Search for the cell housing the specified text and yield its [X, Y] center coordinate. 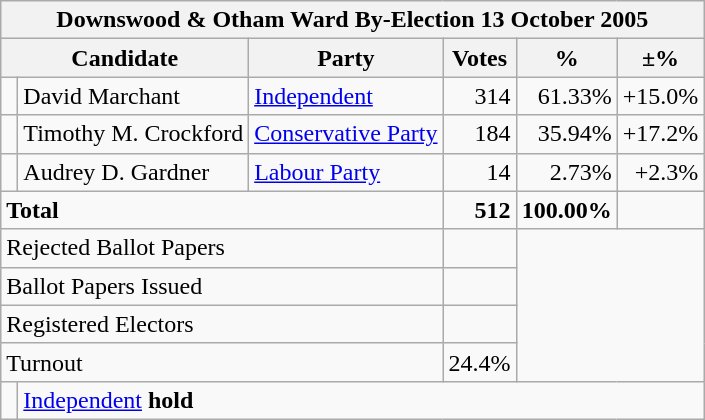
+17.2% [660, 134]
Registered Electors [222, 324]
Turnout [222, 362]
14 [480, 172]
Independent hold [361, 400]
Labour Party [346, 172]
Total [222, 210]
Audrey D. Gardner [134, 172]
2.73% [566, 172]
24.4% [480, 362]
Conservative Party [346, 134]
% [566, 58]
+15.0% [660, 96]
Independent [346, 96]
±% [660, 58]
Rejected Ballot Papers [222, 248]
Candidate [125, 58]
+2.3% [660, 172]
Party [346, 58]
Downswood & Otham Ward By-Election 13 October 2005 [352, 20]
35.94% [566, 134]
512 [480, 210]
184 [480, 134]
100.00% [566, 210]
314 [480, 96]
61.33% [566, 96]
Ballot Papers Issued [222, 286]
David Marchant [134, 96]
Timothy M. Crockford [134, 134]
Votes [480, 58]
